Capture the cell that displays the provided text and extract its [X, Y] central coordinate. 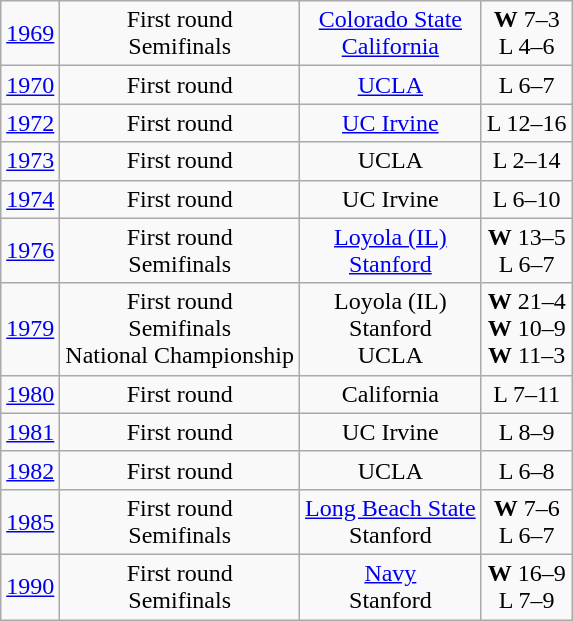
1969 [30, 34]
Long Beach StateStanford [391, 522]
L 7–11 [526, 394]
W 16–9L 7–9 [526, 586]
L 6–7 [526, 85]
1976 [30, 250]
W 7–6L 6–7 [526, 522]
1972 [30, 123]
L 6–8 [526, 470]
1980 [30, 394]
L 6–10 [526, 199]
1982 [30, 470]
L 12–16 [526, 123]
W 13–5L 6–7 [526, 250]
1979 [30, 329]
1973 [30, 161]
W 7–3L 4–6 [526, 34]
1981 [30, 432]
Colorado StateCalifornia [391, 34]
1974 [30, 199]
L 8–9 [526, 432]
Loyola (IL)Stanford [391, 250]
NavyStanford [391, 586]
1985 [30, 522]
L 2–14 [526, 161]
First roundSemifinalsNational Championship [180, 329]
W 21–4W 10–9W 11–3 [526, 329]
Loyola (IL)StanfordUCLA [391, 329]
1990 [30, 586]
California [391, 394]
1970 [30, 85]
